Return the (X, Y) coordinate for the center point of the cell that contains the specified text.  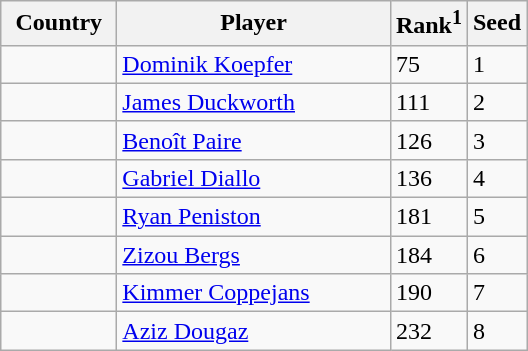
190 (428, 293)
2 (496, 102)
126 (428, 140)
Kimmer Coppejans (254, 293)
3 (496, 140)
Gabriel Diallo (254, 178)
181 (428, 217)
111 (428, 102)
184 (428, 255)
5 (496, 217)
Seed (496, 24)
Rank1 (428, 24)
Player (254, 24)
136 (428, 178)
Benoît Paire (254, 140)
8 (496, 331)
Ryan Peniston (254, 217)
1 (496, 64)
7 (496, 293)
6 (496, 255)
4 (496, 178)
75 (428, 64)
Country (59, 24)
Zizou Bergs (254, 255)
Aziz Dougaz (254, 331)
James Duckworth (254, 102)
232 (428, 331)
Dominik Koepfer (254, 64)
